For the text-containing cell, return its midpoint in (x, y) coordinate format. 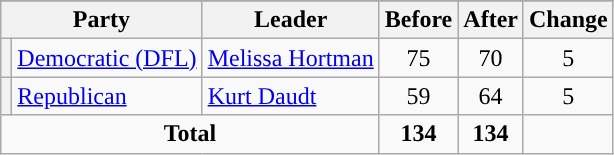
59 (418, 96)
After (491, 20)
75 (418, 58)
Before (418, 20)
Leader (290, 20)
Party (102, 20)
Total (190, 134)
64 (491, 96)
Democratic (DFL) (107, 58)
Melissa Hortman (290, 58)
Republican (107, 96)
Kurt Daudt (290, 96)
70 (491, 58)
Change (568, 20)
